Output the [X, Y] coordinate of the center of the cell containing the given text.  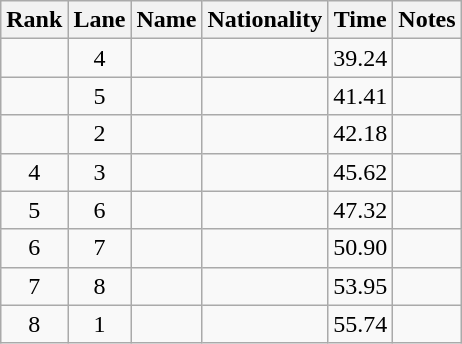
Rank [34, 20]
Nationality [265, 20]
55.74 [360, 324]
45.62 [360, 172]
39.24 [360, 58]
Notes [427, 20]
Name [166, 20]
Lane [100, 20]
47.32 [360, 210]
2 [100, 134]
3 [100, 172]
Time [360, 20]
42.18 [360, 134]
1 [100, 324]
53.95 [360, 286]
41.41 [360, 96]
50.90 [360, 248]
